Search for the cell housing the specified text and yield its (X, Y) center coordinate. 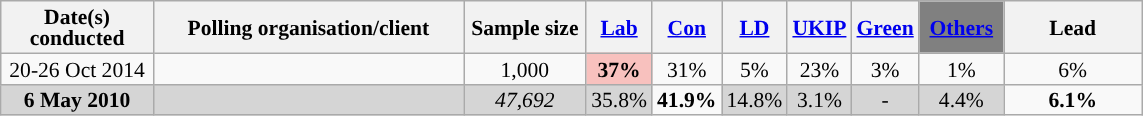
6.1% (1073, 100)
5% (755, 68)
14.8% (755, 100)
Con (686, 27)
31% (686, 68)
23% (819, 68)
1,000 (526, 68)
Lead (1073, 27)
41.9% (686, 100)
Others (962, 27)
LD (755, 27)
Lab (619, 27)
4.4% (962, 100)
Green (884, 27)
Date(s)conducted (78, 27)
3.1% (819, 100)
6 May 2010 (78, 100)
37% (619, 68)
35.8% (619, 100)
1% (962, 68)
UKIP (819, 27)
Polling organisation/client (308, 27)
Sample size (526, 27)
3% (884, 68)
6% (1073, 68)
47,692 (526, 100)
- (884, 100)
20-26 Oct 2014 (78, 68)
